Return [X, Y] of the center of cell containing provided text 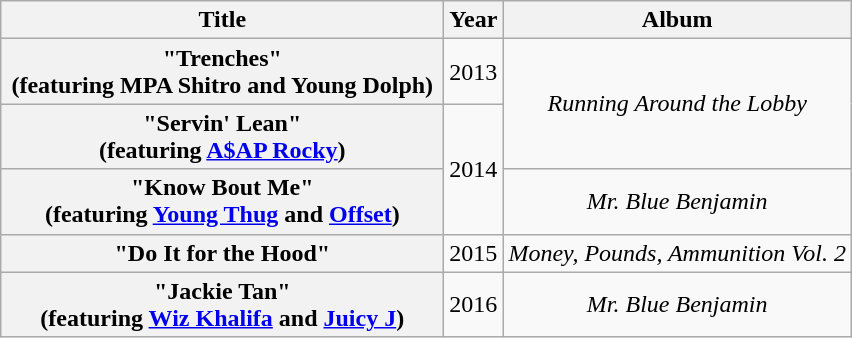
Title [222, 20]
Album [678, 20]
2015 [474, 253]
"Jackie Tan" (featuring Wiz Khalifa and Juicy J) [222, 304]
2016 [474, 304]
Money, Pounds, Ammunition Vol. 2 [678, 253]
Year [474, 20]
2014 [474, 169]
"Servin' Lean"(featuring A$AP Rocky) [222, 136]
"Trenches"(featuring MPA Shitro and Young Dolph) [222, 72]
"Know Bout Me"(featuring Young Thug and Offset) [222, 202]
Running Around the Lobby [678, 104]
2013 [474, 72]
"Do It for the Hood" [222, 253]
